Pinpoint the cell where the given text exists, returning its (X, Y) midpoint coordinate. 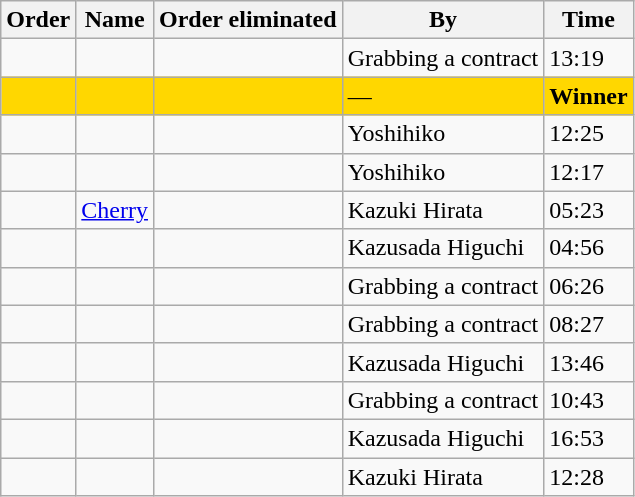
13:19 (588, 58)
16:53 (588, 438)
04:56 (588, 248)
05:23 (588, 210)
Cherry (115, 210)
Order eliminated (248, 20)
Winner (588, 96)
12:17 (588, 172)
Order (38, 20)
13:46 (588, 362)
12:25 (588, 134)
Time (588, 20)
By (443, 20)
08:27 (588, 324)
Name (115, 20)
10:43 (588, 400)
06:26 (588, 286)
12:28 (588, 477)
— (443, 96)
